Provide the (x, y) coordinate of the cell's center where the given text is located.  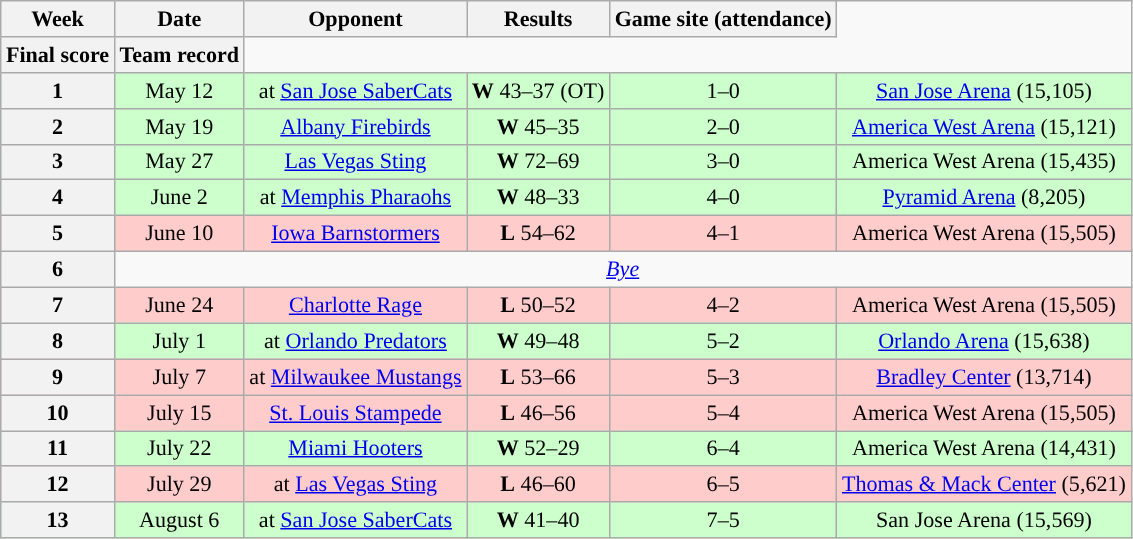
San Jose Arena (15,569) (984, 520)
W 43–37 (OT) (538, 90)
July 15 (179, 412)
13 (58, 520)
5–3 (722, 377)
Albany Firebirds (355, 126)
3 (58, 162)
5–2 (722, 341)
at Memphis Pharaohs (355, 198)
June 2 (179, 198)
at Milwaukee Mustangs (355, 377)
August 6 (179, 520)
at Las Vegas Sting (355, 484)
America West Arena (14,431) (984, 448)
L 54–62 (538, 233)
L 46–60 (538, 484)
Bye (622, 269)
Team record (179, 54)
Bradley Center (13,714) (984, 377)
W 52–29 (538, 448)
Las Vegas Sting (355, 162)
10 (58, 412)
6–4 (722, 448)
W 41–40 (538, 520)
Miami Hooters (355, 448)
W 72–69 (538, 162)
1–0 (722, 90)
America West Arena (15,121) (984, 126)
Date (179, 18)
1 (58, 90)
at Orlando Predators (355, 341)
3–0 (722, 162)
Final score (58, 54)
Results (538, 18)
July 29 (179, 484)
L 50–52 (538, 305)
Iowa Barnstormers (355, 233)
7 (58, 305)
Opponent (355, 18)
9 (58, 377)
2 (58, 126)
5–4 (722, 412)
May 27 (179, 162)
4 (58, 198)
July 22 (179, 448)
4–1 (722, 233)
Thomas & Mack Center (5,621) (984, 484)
Charlotte Rage (355, 305)
May 12 (179, 90)
May 19 (179, 126)
June 24 (179, 305)
July 7 (179, 377)
Week (58, 18)
4–2 (722, 305)
L 46–56 (538, 412)
W 48–33 (538, 198)
W 45–35 (538, 126)
St. Louis Stampede (355, 412)
12 (58, 484)
6 (58, 269)
L 53–66 (538, 377)
Pyramid Arena (8,205) (984, 198)
4–0 (722, 198)
San Jose Arena (15,105) (984, 90)
Orlando Arena (15,638) (984, 341)
Game site (attendance) (722, 18)
6–5 (722, 484)
W 49–48 (538, 341)
7–5 (722, 520)
America West Arena (15,435) (984, 162)
8 (58, 341)
2–0 (722, 126)
5 (58, 233)
July 1 (179, 341)
June 10 (179, 233)
11 (58, 448)
